Return the (X, Y) coordinate for the center point of the cell that contains the specified text.  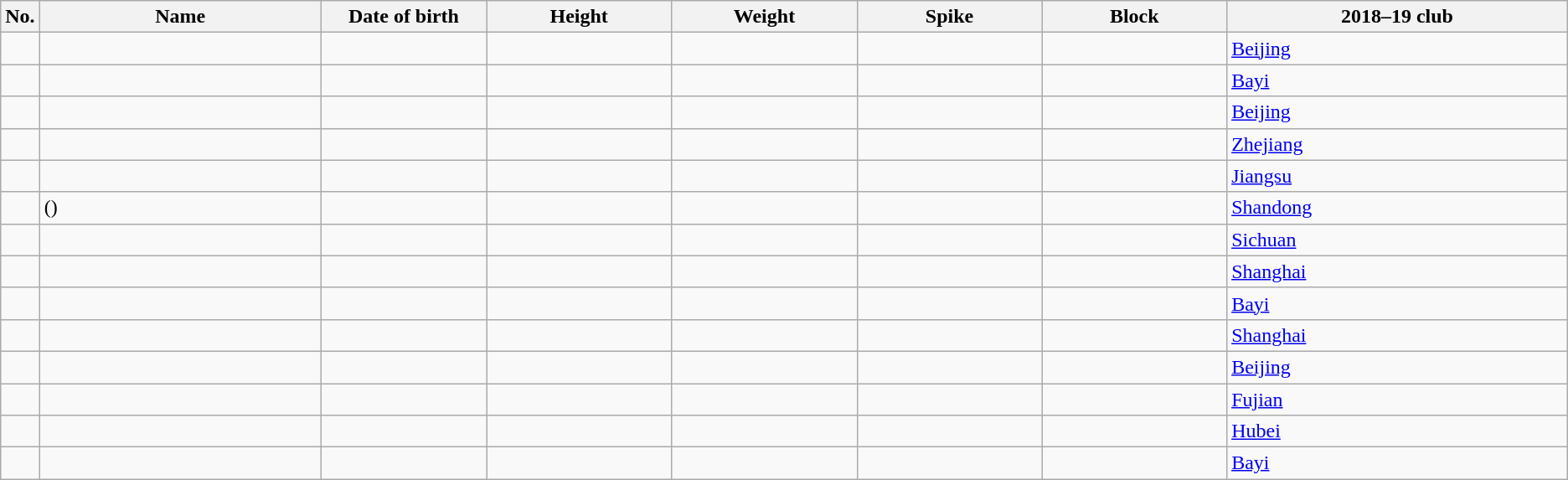
Spike (950, 17)
2018–19 club (1397, 17)
Zhejiang (1397, 144)
Jiangsu (1397, 176)
Block (1134, 17)
Hubei (1397, 431)
Weight (764, 17)
() (180, 208)
Fujian (1397, 400)
Date of birth (404, 17)
Name (180, 17)
Sichuan (1397, 240)
Shandong (1397, 208)
Height (580, 17)
No. (20, 17)
